Find where the given text appears and provide that cell's center as (X, Y) coordinate. 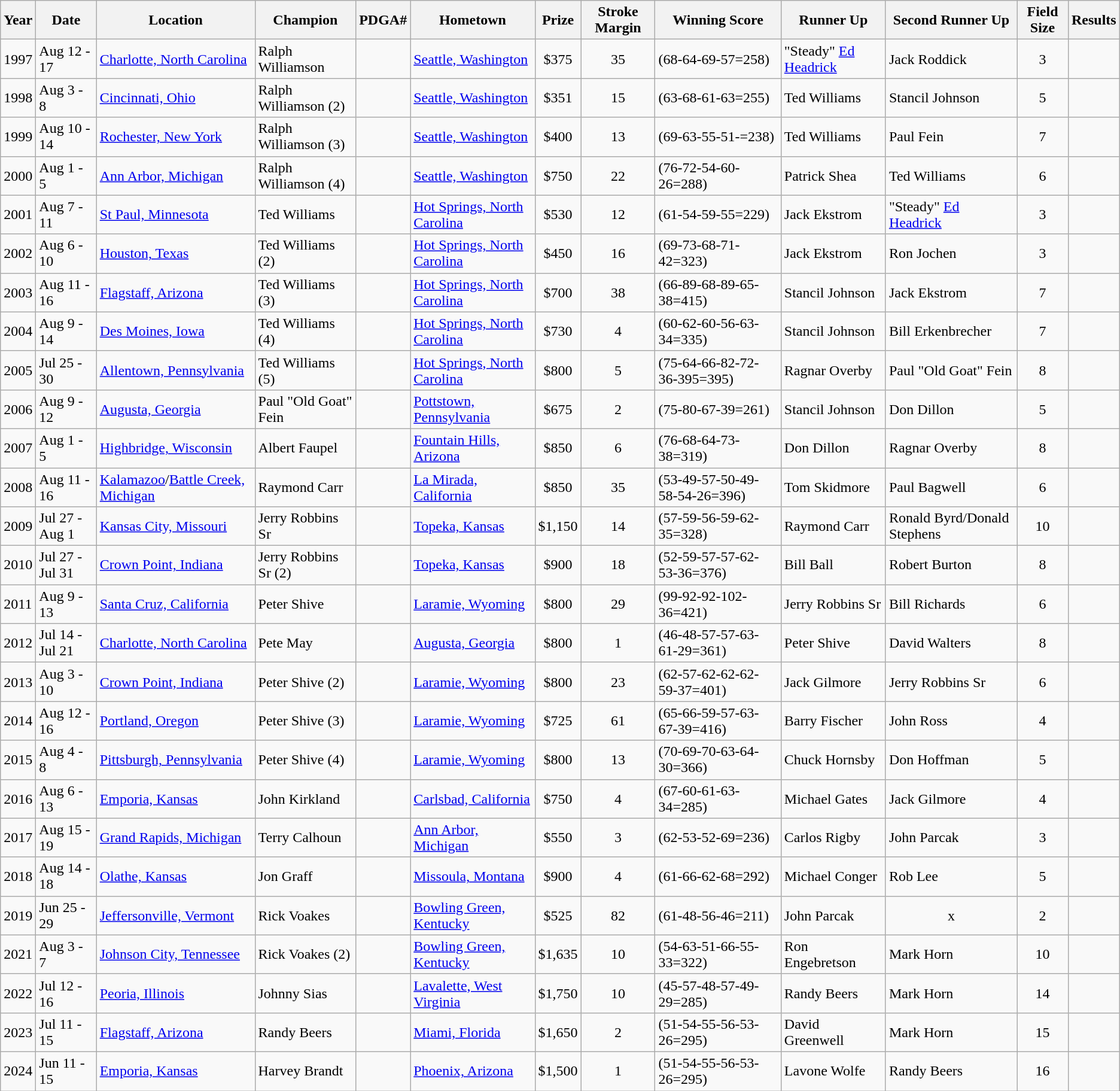
(75-64-66-82-72-36-395=395) (718, 370)
Portland, Oregon (176, 721)
Missoula, Montana (473, 876)
Lavone Wolfe (833, 1071)
Ted Williams (3) (305, 292)
Winning Score (718, 20)
22 (618, 176)
Champion (305, 20)
Peter Shive (4) (305, 760)
$730 (558, 332)
Miami, Florida (473, 1032)
(53-49-57-50-49-58-54-26=396) (718, 487)
2015 (18, 760)
Aug 9 - 12 (66, 409)
La Mirada, California (473, 487)
Bill Richards (951, 604)
Jul 27 - Aug 1 (66, 527)
12 (618, 214)
Second Runner Up (951, 20)
Chuck Hornsby (833, 760)
x (951, 916)
2013 (18, 682)
$1,635 (558, 954)
Aug 12 - 16 (66, 721)
Aug 9 - 14 (66, 332)
Aug 10 - 14 (66, 136)
Aug 3 - 10 (66, 682)
Ted Williams (2) (305, 254)
2004 (18, 332)
John Ross (951, 721)
Des Moines, Iowa (176, 332)
Peter Shive (2) (305, 682)
Harvey Brandt (305, 1071)
Bill Ball (833, 565)
Rochester, New York (176, 136)
(63-68-61-63=255) (718, 98)
2001 (18, 214)
2000 (18, 176)
Jeffersonville, Vermont (176, 916)
Pete May (305, 643)
2003 (18, 292)
Rick Voakes (2) (305, 954)
2007 (18, 448)
(60-62-60-56-63-34=335) (718, 332)
23 (618, 682)
2012 (18, 643)
Johnson City, Tennessee (176, 954)
Terry Calhoun (305, 838)
Aug 7 - 11 (66, 214)
(69-63-55-51-=238) (718, 136)
(65-66-59-57-63-67-39=416) (718, 721)
82 (618, 916)
2018 (18, 876)
(54-63-51-66-55-33=322) (718, 954)
$400 (558, 136)
(46-48-57-57-63-61-29=361) (718, 643)
Ralph Williamson (2) (305, 98)
David Walters (951, 643)
Date (66, 20)
2006 (18, 409)
Kalamazoo/Battle Creek, Michigan (176, 487)
2002 (18, 254)
Ted Williams (5) (305, 370)
Robert Burton (951, 565)
David Greenwell (833, 1032)
1997 (18, 59)
(76-72-54-60-26=288) (718, 176)
Tom Skidmore (833, 487)
Aug 15 - 19 (66, 838)
Albert Faupel (305, 448)
Rob Lee (951, 876)
Ron Engebretson (833, 954)
Carlsbad, California (473, 798)
$450 (558, 254)
John Kirkland (305, 798)
Jun 25 - 29 (66, 916)
Ronald Byrd/Donald Stephens (951, 527)
2011 (18, 604)
Peoria, Illinois (176, 993)
2019 (18, 916)
Aug 14 - 18 (66, 876)
Houston, Texas (176, 254)
$1,500 (558, 1071)
2022 (18, 993)
Jul 14 - Jul 21 (66, 643)
Grand Rapids, Michigan (176, 838)
Santa Cruz, California (176, 604)
(45-57-48-57-49-29=285) (718, 993)
Rick Voakes (305, 916)
2014 (18, 721)
Aug 6 - 13 (66, 798)
2009 (18, 527)
Prize (558, 20)
Ralph Williamson (4) (305, 176)
Ralph Williamson (3) (305, 136)
Michael Gates (833, 798)
St Paul, Minnesota (176, 214)
(66-89-68-89-65-38=415) (718, 292)
(62-57-62-62-62-59-37=401) (718, 682)
2023 (18, 1032)
Jerry Robbins Sr (2) (305, 565)
$530 (558, 214)
(52-59-57-57-62-53-36=376) (718, 565)
$1,150 (558, 527)
Aug 6 - 10 (66, 254)
$700 (558, 292)
Ron Jochen (951, 254)
Results (1094, 20)
(70-69-70-63-64-30=366) (718, 760)
Don Hoffman (951, 760)
Aug 12 - 17 (66, 59)
Jul 25 - 30 (66, 370)
Jul 11 - 15 (66, 1032)
38 (618, 292)
Pottstown, Pennsylvania (473, 409)
2021 (18, 954)
Johnny Sias (305, 993)
(76-68-64-73-38=319) (718, 448)
Fountain Hills, Arizona (473, 448)
Jon Graff (305, 876)
(67-60-61-63-34=285) (718, 798)
$525 (558, 916)
$1,650 (558, 1032)
Patrick Shea (833, 176)
$725 (558, 721)
Ted Williams (4) (305, 332)
Year (18, 20)
Stroke Margin (618, 20)
2017 (18, 838)
Olathe, Kansas (176, 876)
Jack Roddick (951, 59)
Field Size (1043, 20)
Carlos Rigby (833, 838)
1998 (18, 98)
Barry Fischer (833, 721)
$675 (558, 409)
Allentown, Pennsylvania (176, 370)
2010 (18, 565)
Hometown (473, 20)
(62-53-52-69=236) (718, 838)
Pittsburgh, Pennsylvania (176, 760)
$375 (558, 59)
(61-48-56-46=211) (718, 916)
(57-59-56-59-62-35=328) (718, 527)
PDGA# (383, 20)
Jul 27 - Jul 31 (66, 565)
Aug 9 - 13 (66, 604)
2008 (18, 487)
$351 (558, 98)
29 (618, 604)
Aug 3 - 8 (66, 98)
(61-66-62-68=292) (718, 876)
(68-64-69-57=258) (718, 59)
2005 (18, 370)
Bill Erkenbrecher (951, 332)
61 (618, 721)
Highbridge, Wisconsin (176, 448)
Phoenix, Arizona (473, 1071)
(75-80-67-39=261) (718, 409)
Michael Conger (833, 876)
Peter Shive (3) (305, 721)
Aug 3 - 7 (66, 954)
2024 (18, 1071)
Paul Fein (951, 136)
Location (176, 20)
$550 (558, 838)
(61-54-59-55=229) (718, 214)
Ralph Williamson (305, 59)
Runner Up (833, 20)
18 (618, 565)
Aug 4 - 8 (66, 760)
Lavalette, West Virginia (473, 993)
2016 (18, 798)
(69-73-68-71-42=323) (718, 254)
Jul 12 - 16 (66, 993)
Paul Bagwell (951, 487)
Cincinnati, Ohio (176, 98)
$1,750 (558, 993)
1999 (18, 136)
Jun 11 - 15 (66, 1071)
Kansas City, Missouri (176, 527)
(99-92-92-102-36=421) (718, 604)
